Search for the cell housing the specified text and yield its (x, y) center coordinate. 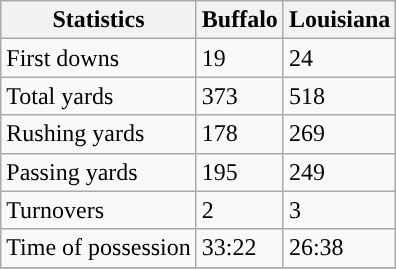
Rushing yards (99, 134)
Passing yards (99, 172)
249 (339, 172)
518 (339, 96)
26:38 (339, 248)
Buffalo (240, 20)
269 (339, 134)
19 (240, 58)
24 (339, 58)
First downs (99, 58)
Total yards (99, 96)
2 (240, 210)
Statistics (99, 20)
373 (240, 96)
178 (240, 134)
Time of possession (99, 248)
33:22 (240, 248)
Turnovers (99, 210)
195 (240, 172)
Louisiana (339, 20)
3 (339, 210)
